Identify which cell holds the provided text, then report its (x, y) central coordinate. 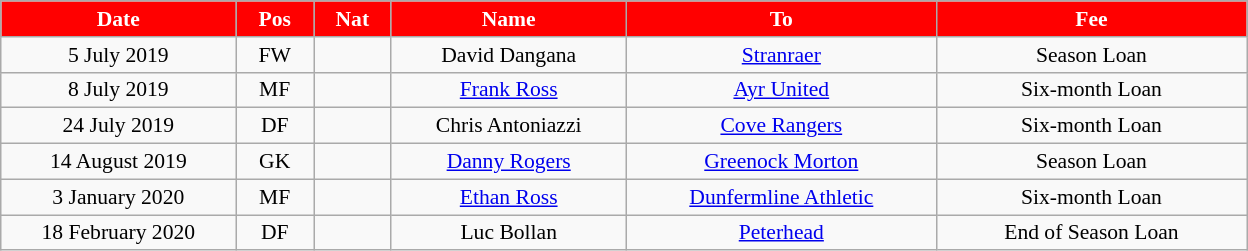
18 February 2020 (118, 233)
Nat (353, 19)
Name (508, 19)
5 July 2019 (118, 55)
To (781, 19)
Date (118, 19)
Ethan Ross (508, 197)
David Dangana (508, 55)
GK (275, 162)
Dunfermline Athletic (781, 197)
8 July 2019 (118, 90)
Danny Rogers (508, 162)
3 January 2020 (118, 197)
Peterhead (781, 233)
Luc Bollan (508, 233)
End of Season Loan (1091, 233)
FW (275, 55)
24 July 2019 (118, 126)
14 August 2019 (118, 162)
Pos (275, 19)
Chris Antoniazzi (508, 126)
Greenock Morton (781, 162)
Frank Ross (508, 90)
Cove Rangers (781, 126)
Ayr United (781, 90)
Fee (1091, 19)
Stranraer (781, 55)
